Return (x, y) of the center of cell containing provided text 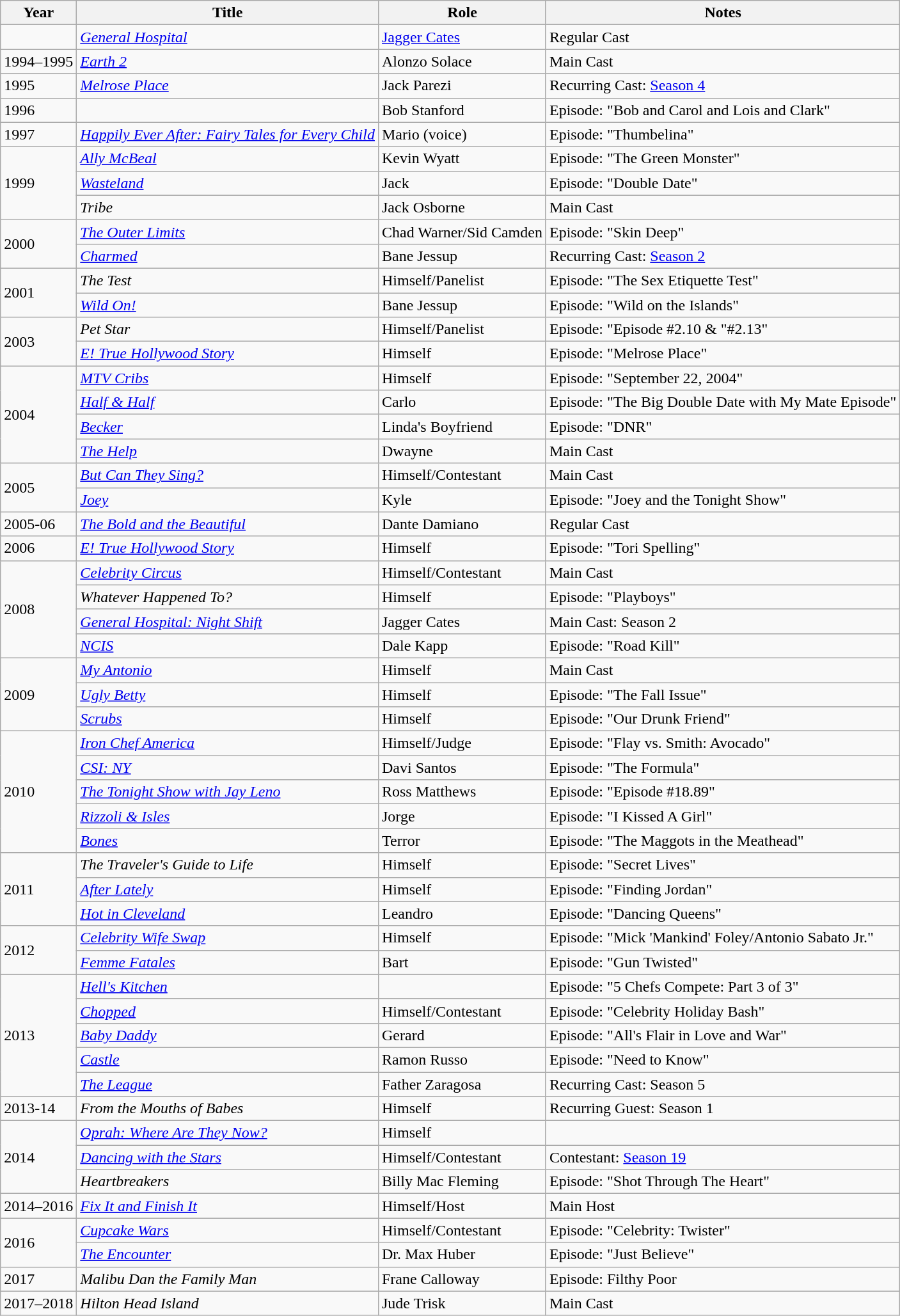
Davi Santos (462, 768)
Chad Warner/Sid Camden (462, 232)
Tribe (228, 207)
Episode: "Just Believe" (723, 1255)
2012 (38, 950)
The League (228, 1084)
Mario (voice) (462, 134)
2001 (38, 292)
Dwayne (462, 451)
2009 (38, 694)
Wasteland (228, 183)
Episode: "5 Chefs Compete: Part 3 of 3" (723, 987)
Charmed (228, 256)
Main Host (723, 1206)
From the Mouths of Babes (228, 1109)
Ramon Russo (462, 1059)
Bones (228, 841)
2014–2016 (38, 1206)
Malibu Dan the Family Man (228, 1279)
Jack Osborne (462, 207)
Recurring Cast: Season 4 (723, 86)
Episode: "The Big Double Date with My Mate Episode" (723, 402)
The Encounter (228, 1255)
Episode: "Double Date" (723, 183)
Earth 2 (228, 61)
Hell's Kitchen (228, 987)
1995 (38, 86)
Joey (228, 500)
Episode: "Tori Spelling" (723, 548)
2011 (38, 889)
The Traveler's Guide to Life (228, 865)
Half & Half (228, 402)
Episode: "Road Kill" (723, 646)
1996 (38, 110)
Femme Fatales (228, 962)
Himself/Judge (462, 743)
Hilton Head Island (228, 1303)
Episode: "DNR" (723, 427)
Father Zaragosa (462, 1084)
Hot in Cleveland (228, 914)
The Outer Limits (228, 232)
2017–2018 (38, 1303)
Gerard (462, 1035)
Ross Matthews (462, 792)
The Test (228, 280)
After Lately (228, 889)
Episode: "Dancing Queens" (723, 914)
Episode: "Skin Deep" (723, 232)
2013-14 (38, 1109)
Episode: "I Kissed A Girl" (723, 816)
Alonzo Solace (462, 61)
Dancing with the Stars (228, 1157)
The Tonight Show with Jay Leno (228, 792)
Episode: "Flay vs. Smith: Avocado" (723, 743)
Iron Chef America (228, 743)
Dr. Max Huber (462, 1255)
Year (38, 13)
2005-06 (38, 524)
Baby Daddy (228, 1035)
Jorge (462, 816)
Episode: "Bob and Carol and Lois and Clark" (723, 110)
Episode: "Our Drunk Friend" (723, 719)
Episode: "The Maggots in the Meathead" (723, 841)
Chopped (228, 1011)
Pet Star (228, 329)
2005 (38, 488)
2016 (38, 1242)
Whatever Happened To? (228, 597)
1997 (38, 134)
Jack (462, 183)
2014 (38, 1157)
NCIS (228, 646)
Celebrity Circus (228, 573)
Leandro (462, 914)
2010 (38, 792)
Notes (723, 13)
Himself/Host (462, 1206)
2008 (38, 609)
MTV Cribs (228, 378)
Episode: "Playboys" (723, 597)
Episode: "The Green Monster" (723, 159)
CSI: NY (228, 768)
Terror (462, 841)
Bart (462, 962)
Celebrity Wife Swap (228, 938)
Episode: "Melrose Place" (723, 354)
Linda's Boyfriend (462, 427)
Episode: "Thumbelina" (723, 134)
1999 (38, 183)
Episode: "Episode #2.10 & "#2.13" (723, 329)
2003 (38, 342)
Scrubs (228, 719)
Happily Ever After: Fairy Tales for Every Child (228, 134)
Episode: "Gun Twisted" (723, 962)
Becker (228, 427)
Oprah: Where Are They Now? (228, 1133)
Jude Trisk (462, 1303)
Dale Kapp (462, 646)
Ally McBeal (228, 159)
Wild On! (228, 305)
2013 (38, 1035)
Episode: "Shot Through The Heart" (723, 1182)
Episode: "Joey and the Tonight Show" (723, 500)
The Help (228, 451)
Episode: "Finding Jordan" (723, 889)
Episode: "September 22, 2004" (723, 378)
Ugly Betty (228, 694)
Episode: "The Formula" (723, 768)
2006 (38, 548)
Castle (228, 1059)
Main Cast: Season 2 (723, 621)
Episode: "The Sex Etiquette Test" (723, 280)
Episode: Filthy Poor (723, 1279)
Melrose Place (228, 86)
Episode: "The Fall Issue" (723, 694)
Dante Damiano (462, 524)
Title (228, 13)
Recurring Cast: Season 2 (723, 256)
2017 (38, 1279)
Cupcake Wars (228, 1230)
Frane Calloway (462, 1279)
Episode: "Wild on the Islands" (723, 305)
Bob Stanford (462, 110)
Rizzoli & Isles (228, 816)
Recurring Guest: Season 1 (723, 1109)
1994–1995 (38, 61)
Role (462, 13)
Jack Parezi (462, 86)
2004 (38, 415)
Episode: "All's Flair in Love and War" (723, 1035)
General Hospital: Night Shift (228, 621)
Kyle (462, 500)
Billy Mac Fleming (462, 1182)
Episode: "Episode #18.89" (723, 792)
My Antonio (228, 670)
Episode: "Celebrity Holiday Bash" (723, 1011)
Episode: "Mick 'Mankind' Foley/Antonio Sabato Jr." (723, 938)
Recurring Cast: Season 5 (723, 1084)
Heartbreakers (228, 1182)
Fix It and Finish It (228, 1206)
The Bold and the Beautiful (228, 524)
Episode: "Need to Know" (723, 1059)
General Hospital (228, 37)
Episode: "Secret Lives" (723, 865)
Contestant: Season 19 (723, 1157)
2000 (38, 244)
But Can They Sing? (228, 475)
Episode: "Celebrity: Twister" (723, 1230)
Carlo (462, 402)
Kevin Wyatt (462, 159)
